Extract the [x, y] coordinate from the center of the cell holding the provided text.  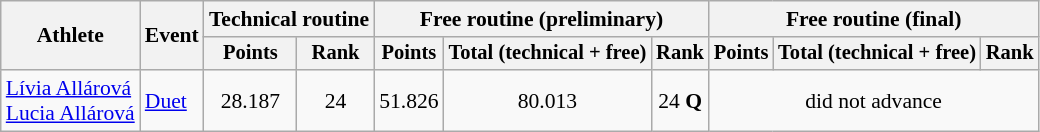
24 Q [680, 100]
Technical routine [289, 19]
51.826 [408, 100]
Lívia AllárováLucia Allárová [70, 100]
did not advance [874, 100]
Free routine (preliminary) [542, 19]
24 [336, 100]
Event [172, 36]
28.187 [250, 100]
80.013 [548, 100]
Duet [172, 100]
Free routine (final) [874, 19]
Athlete [70, 36]
